Search for the cell housing the specified text and yield its (X, Y) center coordinate. 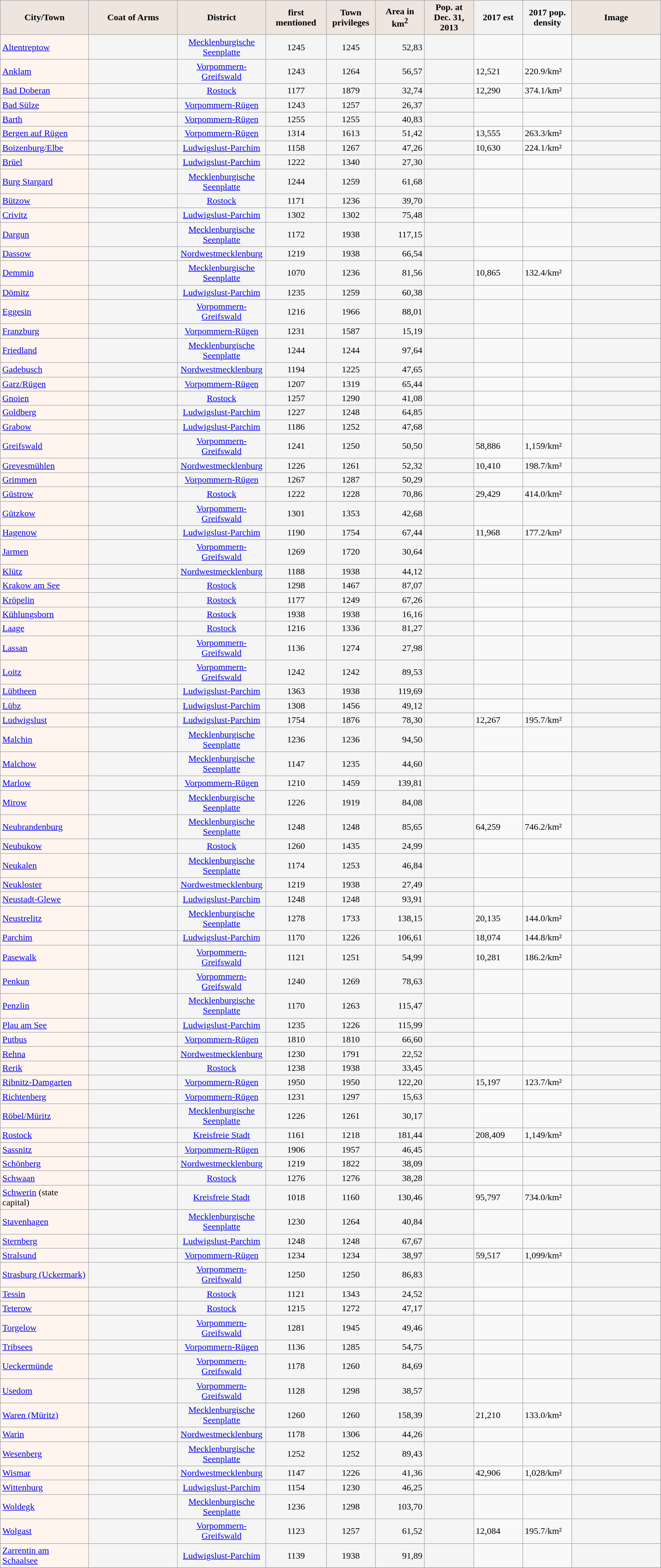
Woldegk (45, 1507)
Schönberg (45, 1164)
41,08 (400, 398)
38,57 (400, 1390)
26,37 (400, 105)
40,83 (400, 119)
374.1/km² (547, 91)
Richtenberg (45, 1097)
1308 (296, 706)
Altentreptow (45, 47)
44,60 (400, 763)
54,99 (400, 957)
139,81 (400, 783)
1287 (351, 480)
1285 (351, 1347)
Teterow (45, 1308)
27,98 (400, 648)
Penkun (45, 982)
67,26 (400, 600)
Ribnitz-Damgarten (45, 1082)
Ueckermünde (45, 1366)
11,968 (498, 533)
Usedom (45, 1390)
1139 (296, 1555)
177.2/km² (547, 533)
1171 (296, 201)
1207 (296, 384)
133.0/km² (547, 1415)
1876 (351, 720)
42,906 (498, 1473)
1190 (296, 533)
88,01 (400, 312)
1353 (351, 513)
1228 (351, 494)
Stralsund (45, 1255)
1,149/km² (547, 1135)
30,64 (400, 552)
78,63 (400, 982)
115,47 (400, 1006)
16,16 (400, 614)
56,57 (400, 71)
1340 (351, 162)
Grabow (45, 427)
Gadebusch (45, 370)
52,83 (400, 47)
first mentioned (296, 18)
1215 (296, 1308)
Coat of Arms (133, 18)
12,084 (498, 1531)
30,17 (400, 1116)
44,26 (400, 1435)
Wismar (45, 1473)
Bad Sülze (45, 105)
Garz/Rügen (45, 384)
Grevesmühlen (45, 465)
75,48 (400, 215)
414.0/km² (547, 494)
1128 (296, 1390)
15,19 (400, 331)
1435 (351, 846)
Röbel/Müritz (45, 1116)
1456 (351, 706)
Parchim (45, 938)
1241 (296, 446)
1274 (351, 648)
27,49 (400, 885)
Wittenburg (45, 1487)
60,38 (400, 292)
123.7/km² (547, 1082)
Kühlungsborn (45, 614)
Wesenberg (45, 1454)
1,028/km² (547, 1473)
1290 (351, 398)
95,797 (498, 1198)
Neustadt-Glewe (45, 899)
78,30 (400, 720)
Plau am See (45, 1025)
Demmin (45, 273)
Rehna (45, 1054)
Burg Stargard (45, 181)
1791 (351, 1054)
208,409 (498, 1135)
1161 (296, 1135)
42,68 (400, 513)
65,44 (400, 384)
2017 pop. density (547, 18)
Neubukow (45, 846)
Crivitz (45, 215)
21,210 (498, 1415)
1,159/km² (547, 446)
115,99 (400, 1025)
Dömitz (45, 292)
186.2/km² (547, 957)
1459 (351, 783)
181,44 (400, 1135)
1194 (296, 370)
40,84 (400, 1222)
106,61 (400, 938)
Strasburg (Uckermark) (45, 1275)
1172 (296, 234)
66,60 (400, 1039)
1249 (351, 600)
Schwaan (45, 1178)
13,555 (498, 133)
Tribsees (45, 1347)
1587 (351, 331)
130,46 (400, 1198)
58,886 (498, 446)
Wolgast (45, 1531)
64,259 (498, 827)
52,32 (400, 465)
Gnoien (45, 398)
Putbus (45, 1039)
38,09 (400, 1164)
1343 (351, 1294)
27,30 (400, 162)
1879 (351, 91)
1281 (296, 1327)
49,46 (400, 1327)
Pasewalk (45, 957)
1218 (351, 1135)
Sternberg (45, 1241)
1154 (296, 1487)
Kröpelin (45, 600)
54,75 (400, 1347)
86,83 (400, 1275)
Gützkow (45, 513)
1314 (296, 133)
1957 (351, 1150)
61,68 (400, 181)
Schwerin (state capital) (45, 1198)
1363 (296, 691)
1919 (351, 802)
1906 (296, 1150)
84,69 (400, 1366)
50,29 (400, 480)
18,074 (498, 938)
1733 (351, 919)
10,281 (498, 957)
Lübz (45, 706)
119,69 (400, 691)
144.8/km² (547, 938)
29,429 (498, 494)
Loitz (45, 672)
94,50 (400, 739)
64,85 (400, 412)
1306 (351, 1435)
District (222, 18)
1822 (351, 1164)
46,45 (400, 1150)
Ludwigslust (45, 720)
Pop. at Dec. 31, 2013 (449, 18)
1272 (351, 1308)
49,12 (400, 706)
97,64 (400, 350)
Laage (45, 628)
Town privileges (351, 18)
15,197 (498, 1082)
59,517 (498, 1255)
Marlow (45, 783)
1123 (296, 1531)
Neukalen (45, 865)
1070 (296, 273)
10,630 (498, 148)
Image (616, 18)
Dassow (45, 254)
Lübtheen (45, 691)
220.9/km² (547, 71)
132.4/km² (547, 273)
Hagenow (45, 533)
1251 (351, 957)
1319 (351, 384)
Area in km2 (400, 18)
1210 (296, 783)
Jarmen (45, 552)
Penzlin (45, 1006)
32,74 (400, 91)
46,25 (400, 1487)
20,135 (498, 919)
Rerik (45, 1068)
1278 (296, 919)
50,50 (400, 446)
Bützow (45, 201)
1174 (296, 865)
Bad Doberan (45, 91)
Warin (45, 1435)
117,15 (400, 234)
1297 (351, 1097)
Tessin (45, 1294)
12,521 (498, 71)
22,52 (400, 1054)
46,84 (400, 865)
263.3/km² (547, 133)
1336 (351, 628)
Lassan (45, 648)
Mirow (45, 802)
1263 (351, 1006)
1467 (351, 586)
Zarrentin am Schaalsee (45, 1555)
2017 est (498, 18)
Grimmen (45, 480)
44,12 (400, 571)
Eggesin (45, 312)
1240 (296, 982)
Friedland (45, 350)
89,53 (400, 672)
1188 (296, 571)
81,56 (400, 273)
12,267 (498, 720)
1160 (351, 1198)
47,17 (400, 1308)
24,52 (400, 1294)
Malchin (45, 739)
1,099/km² (547, 1255)
51,42 (400, 133)
Sassnitz (45, 1150)
47,65 (400, 370)
12,290 (498, 91)
122,20 (400, 1082)
67,67 (400, 1241)
Bergen auf Rügen (45, 133)
85,65 (400, 827)
224.1/km² (547, 148)
87,07 (400, 586)
66,54 (400, 254)
Dargun (45, 234)
1301 (296, 513)
Neubrandenburg (45, 827)
Waren (Müritz) (45, 1415)
1253 (351, 865)
1227 (296, 412)
41,36 (400, 1473)
Krakow am See (45, 586)
Stavenhagen (45, 1222)
10,865 (498, 273)
81,27 (400, 628)
24,99 (400, 846)
Torgelow (45, 1327)
158,39 (400, 1415)
1186 (296, 427)
746.2/km² (547, 827)
Greifswald (45, 446)
Brüel (45, 162)
Malchow (45, 763)
734.0/km² (547, 1198)
67,44 (400, 533)
Neustrelitz (45, 919)
Güstrow (45, 494)
1613 (351, 133)
61,52 (400, 1531)
1018 (296, 1198)
Franzburg (45, 331)
1158 (296, 148)
47,26 (400, 148)
1238 (296, 1068)
1966 (351, 312)
10,410 (498, 465)
144.0/km² (547, 919)
93,91 (400, 899)
City/Town (45, 18)
91,89 (400, 1555)
Anklam (45, 71)
47,68 (400, 427)
Neukloster (45, 885)
38,97 (400, 1255)
Klütz (45, 571)
84,08 (400, 802)
39,70 (400, 201)
1225 (351, 370)
1945 (351, 1327)
Barth (45, 119)
89,43 (400, 1454)
138,15 (400, 919)
Boizenburg/Elbe (45, 148)
198.7/km² (547, 465)
38,28 (400, 1178)
33,45 (400, 1068)
Goldberg (45, 412)
1720 (351, 552)
103,70 (400, 1507)
15,63 (400, 1097)
70,86 (400, 494)
